Return the (X, Y) coordinate for the center point of the cell that contains the specified text.  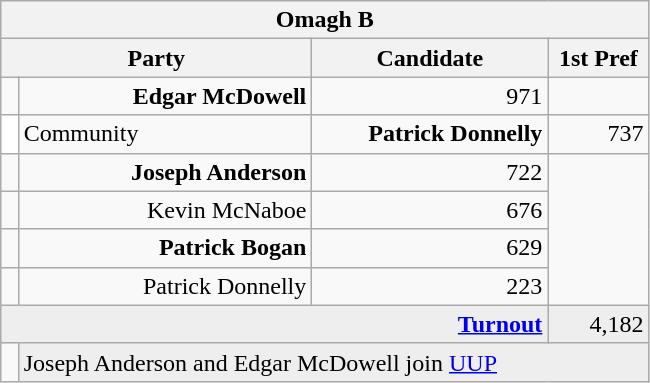
629 (430, 248)
Joseph Anderson and Edgar McDowell join UUP (334, 362)
Joseph Anderson (165, 172)
Community (165, 134)
Patrick Bogan (165, 248)
Omagh B (325, 20)
Candidate (430, 58)
Edgar McDowell (165, 96)
Turnout (274, 324)
722 (430, 172)
223 (430, 286)
Party (156, 58)
Kevin McNaboe (165, 210)
971 (430, 96)
4,182 (598, 324)
1st Pref (598, 58)
737 (598, 134)
676 (430, 210)
